For the text-containing cell, return its midpoint in [x, y] coordinate format. 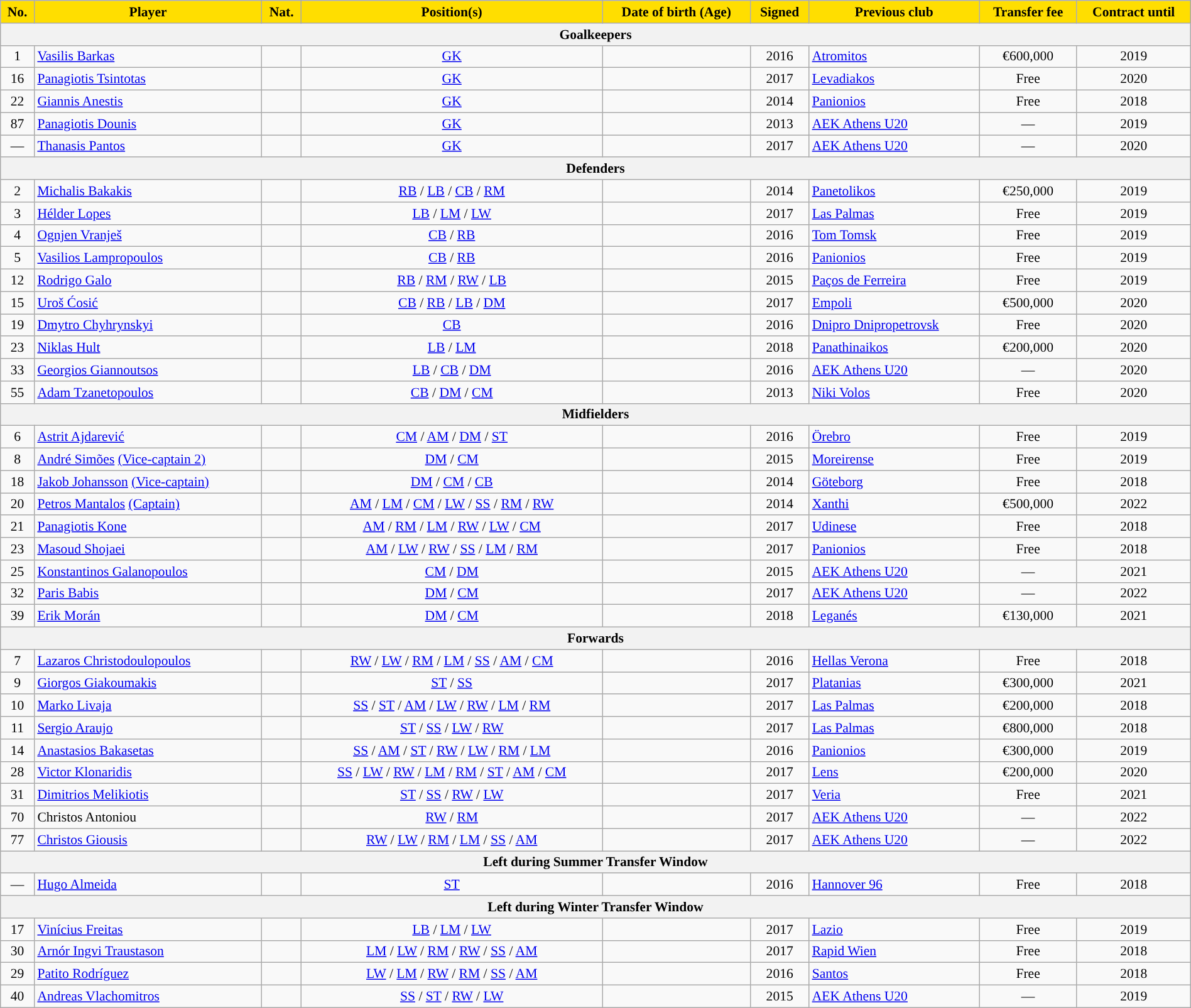
18 [18, 482]
Christos Giousis [148, 840]
Giorgos Giakoumakis [148, 683]
Andreas Vlachomitros [148, 997]
Örebro [895, 437]
CB [452, 325]
Georgios Giannoutsos [148, 370]
Empoli [895, 303]
Jakob Johansson (Vice-captain) [148, 482]
33 [18, 370]
Lazaros Christodoulopoulos [148, 661]
29 [18, 974]
Dmytro Chyhrynskyi [148, 325]
Patito Rodríguez [148, 974]
Giannis Anestis [148, 102]
ST / SS / RW / LW [452, 795]
Astrit Ajdarević [148, 437]
4 [18, 236]
€250,000 [1028, 191]
Leganés [895, 616]
Paços de Ferreira [895, 281]
Thanasis Pantos [148, 146]
Hugo Almeida [148, 885]
Konstantinos Galanopoulos [148, 572]
Defenders [595, 169]
Niki Volos [895, 393]
Platanias [895, 683]
12 [18, 281]
Arnór Ingvi Traustason [148, 951]
€600,000 [1028, 57]
LB / LM [452, 348]
Rapid Wien [895, 951]
Uroš Ćosić [148, 303]
40 [18, 997]
Dimitrios Melikiotis [148, 795]
Contract until [1133, 12]
32 [18, 593]
Lazio [895, 929]
Goalkeepers [595, 35]
Previous club [895, 12]
LW / LM / RW / RM / SS / AM [452, 974]
Erik Morán [148, 616]
Date of birth (Age) [677, 12]
Victor Klonaridis [148, 772]
Panathinaikos [895, 348]
5 [18, 258]
19 [18, 325]
Midfielders [595, 415]
Niklas Hult [148, 348]
55 [18, 393]
ST / SS / LW / RW [452, 728]
31 [18, 795]
CM / AM / DM / ST [452, 437]
Vasilis Barkas [148, 57]
André Simões (Vice-captain 2) [148, 460]
Panagiotis Kone [148, 527]
Masoud Shojaei [148, 549]
Ognjen Vranješ [148, 236]
39 [18, 616]
Atromitos [895, 57]
77 [18, 840]
Petros Mantalos (Captain) [148, 504]
3 [18, 214]
Michalis Bakakis [148, 191]
10 [18, 706]
Forwards [595, 639]
Hellas Verona [895, 661]
Göteborg [895, 482]
Left during Winter Transfer Window [595, 907]
Adam Tzanetopoulos [148, 393]
RB / RM / RW / LB [452, 281]
AM / LW / RW / SS / LM / RM [452, 549]
ST [452, 885]
6 [18, 437]
CB / DM / CM [452, 393]
SS / LW / RW / LM / RM / ST / AM / CM [452, 772]
AM / RM / LM / RW / LW / CM [452, 527]
Levadiakos [895, 79]
2 [18, 191]
15 [18, 303]
70 [18, 818]
Christos Antoniou [148, 818]
LM / LW / RM / RW / SS / AM [452, 951]
Udinese [895, 527]
Signed [780, 12]
7 [18, 661]
Position(s) [452, 12]
Paris Babis [148, 593]
14 [18, 751]
SS / ST / AM / LW / RW / LM / RM [452, 706]
No. [18, 12]
Rodrigo Galo [148, 281]
Nat. [281, 12]
Xanthi [895, 504]
Sergio Araujo [148, 728]
Santos [895, 974]
28 [18, 772]
Marko Livaja [148, 706]
25 [18, 572]
Lens [895, 772]
RB / LB / CB / RM [452, 191]
Left during Summer Transfer Window [595, 862]
Veria [895, 795]
20 [18, 504]
9 [18, 683]
CM / DM [452, 572]
Vinícius Freitas [148, 929]
Dnipro Dnipropetrovsk [895, 325]
RW / LW / RM / LM / SS / AM / CM [452, 661]
ST / SS [452, 683]
RW / RM [452, 818]
LB / CB / DM [452, 370]
Panetolikos [895, 191]
1 [18, 57]
Moreirense [895, 460]
€130,000 [1028, 616]
Anastasios Bakasetas [148, 751]
Hannover 96 [895, 885]
30 [18, 951]
11 [18, 728]
RW / LW / RM / LM / SS / AM [452, 840]
8 [18, 460]
DM / CM / CB [452, 482]
Transfer fee [1028, 12]
SS / ST / RW / LW [452, 997]
16 [18, 79]
Hélder Lopes [148, 214]
SS / AM / ST / RW / LW / RM / LM [452, 751]
87 [18, 124]
Panagiotis Dounis [148, 124]
CB / RB / LB / DM [452, 303]
Panagiotis Tsintotas [148, 79]
22 [18, 102]
Tom Tomsk [895, 236]
17 [18, 929]
€800,000 [1028, 728]
21 [18, 527]
AM / LM / CM / LW / SS / RM / RW [452, 504]
Vasilios Lampropoulos [148, 258]
Player [148, 12]
